For the text-containing cell, return its midpoint in [X, Y] coordinate format. 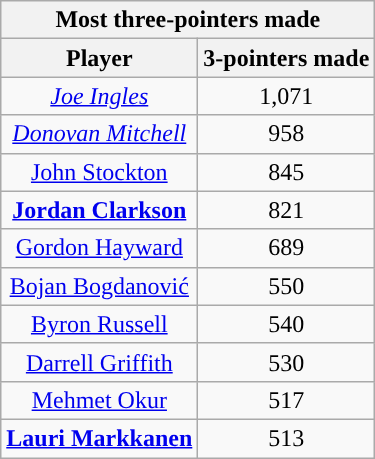
Jordan Clarkson [100, 210]
517 [286, 400]
Player [100, 58]
821 [286, 210]
845 [286, 172]
Lauri Markkanen [100, 438]
540 [286, 324]
1,071 [286, 96]
Most three-pointers made [188, 20]
Bojan Bogdanović [100, 286]
Donovan Mitchell [100, 134]
Byron Russell [100, 324]
689 [286, 248]
958 [286, 134]
Mehmet Okur [100, 400]
Joe Ingles [100, 96]
Darrell Griffith [100, 362]
Gordon Hayward [100, 248]
John Stockton [100, 172]
550 [286, 286]
530 [286, 362]
513 [286, 438]
3-pointers made [286, 58]
